Determine the [x, y] coordinate at the center of the cell enclosing the given text.  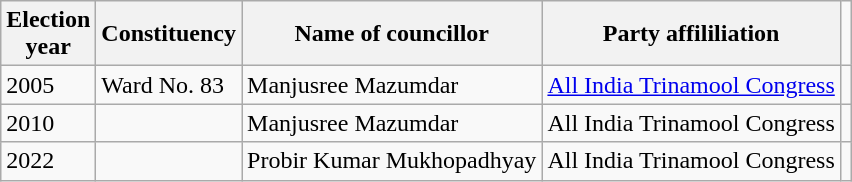
Probir Kumar Mukhopadhyay [392, 161]
2005 [48, 85]
Name of councillor [392, 34]
Constituency [169, 34]
Party affililiation [691, 34]
Election year [48, 34]
2010 [48, 123]
2022 [48, 161]
Ward No. 83 [169, 85]
